Output the (X, Y) coordinate of the center of the cell containing the given text.  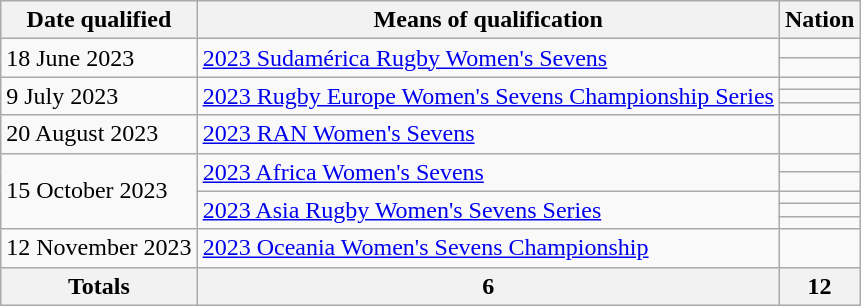
12 November 2023 (99, 248)
Date qualified (99, 20)
18 June 2023 (99, 58)
6 (488, 286)
2023 Oceania Women's Sevens Championship (488, 248)
2023 Africa Women's Sevens (488, 172)
2023 RAN Women's Sevens (488, 134)
2023 Rugby Europe Women's Sevens Championship Series (488, 96)
15 October 2023 (99, 191)
2023 Sudamérica Rugby Women's Sevens (488, 58)
Means of qualification (488, 20)
2023 Asia Rugby Women's Sevens Series (488, 210)
9 July 2023 (99, 96)
Totals (99, 286)
12 (819, 286)
20 August 2023 (99, 134)
Nation (819, 20)
